Scan for the cell matching the given text and deliver its (X, Y) coordinate at center. 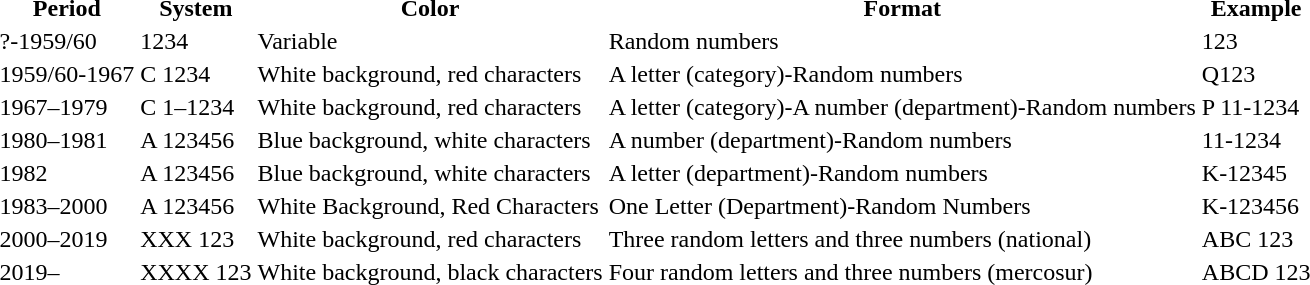
White Background, Red Characters (430, 206)
Three random letters and three numbers (national) (902, 239)
A letter (category)-Random numbers (902, 74)
C 1234 (196, 74)
1234 (196, 41)
A letter (category)-A number (department)-Random numbers (902, 107)
Variable (430, 41)
XXX 123 (196, 239)
A letter (department)-Random numbers (902, 173)
Random numbers (902, 41)
One Letter (Department)-Random Numbers (902, 206)
C 1–1234 (196, 107)
A number (department)-Random numbers (902, 140)
